Provide the [x, y] coordinate of the cell's center where the given text is located.  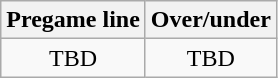
Pregame line [74, 20]
Over/under [210, 20]
